Detect which cell encompasses the target text, then output its (x, y) center coordinate. 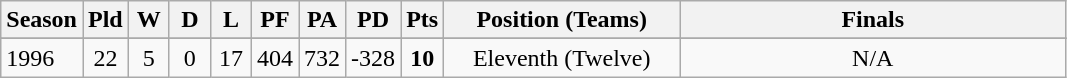
5 (148, 58)
17 (230, 58)
Eleventh (Twelve) (562, 58)
-328 (374, 58)
D (190, 20)
N/A (873, 58)
Position (Teams) (562, 20)
404 (274, 58)
Finals (873, 20)
W (148, 20)
1996 (42, 58)
Pld (105, 20)
0 (190, 58)
22 (105, 58)
Season (42, 20)
L (230, 20)
Pts (422, 20)
10 (422, 58)
PF (274, 20)
PA (322, 20)
PD (374, 20)
732 (322, 58)
